Output the [x, y] coordinate of the center of the cell containing the given text.  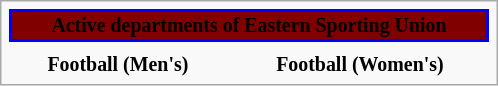
Football (Men's) [118, 64]
Active departments of Eastern Sporting Union [248, 24]
Football (Women's) [360, 64]
